Locate the cell with the specified text and output its (x, y) center coordinate. 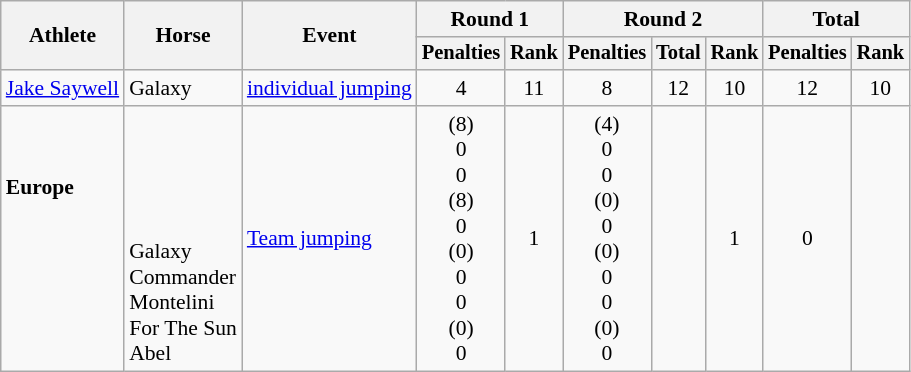
0 (807, 238)
11 (534, 88)
Athlete (62, 36)
GalaxyCommanderMonteliniFor The SunAbel (183, 238)
individual jumping (330, 88)
Team jumping (330, 238)
Round 1 (490, 19)
(4)00(0)0(0)00(0)0 (607, 238)
Europe (62, 238)
8 (607, 88)
Round 2 (663, 19)
Jake Saywell (62, 88)
Galaxy (183, 88)
4 (461, 88)
(8)00(8)0(0)00(0)0 (461, 238)
Horse (183, 36)
Event (330, 36)
